Provide the (x, y) coordinate of the cell's center where the given text is located.  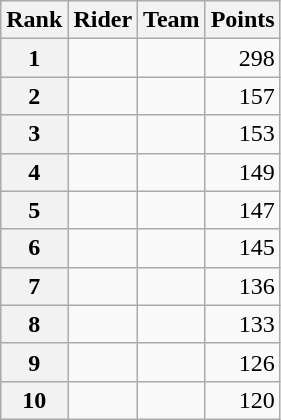
Points (242, 20)
6 (34, 248)
147 (242, 210)
9 (34, 362)
153 (242, 134)
10 (34, 400)
3 (34, 134)
Rank (34, 20)
7 (34, 286)
2 (34, 96)
1 (34, 58)
298 (242, 58)
133 (242, 324)
149 (242, 172)
4 (34, 172)
157 (242, 96)
120 (242, 400)
5 (34, 210)
Team (172, 20)
126 (242, 362)
136 (242, 286)
145 (242, 248)
8 (34, 324)
Rider (103, 20)
